Detect which cell encompasses the target text, then output its (X, Y) center coordinate. 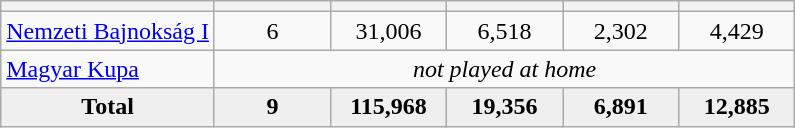
Total (108, 107)
not played at home (504, 69)
6,891 (621, 107)
9 (272, 107)
6 (272, 31)
Nemzeti Bajnokság I (108, 31)
19,356 (505, 107)
Magyar Kupa (108, 69)
6,518 (505, 31)
31,006 (388, 31)
12,885 (737, 107)
115,968 (388, 107)
2,302 (621, 31)
4,429 (737, 31)
